Determine the [x, y] coordinate at the center of the cell enclosing the given text.  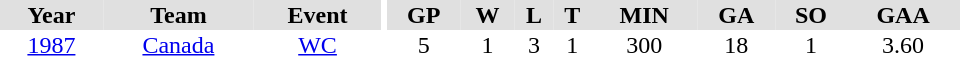
L [534, 15]
MIN [644, 15]
GAA [903, 15]
Year [52, 15]
3.60 [903, 45]
GP [424, 15]
300 [644, 45]
3 [534, 45]
5 [424, 45]
W [487, 15]
GA [736, 15]
Canada [178, 45]
Event [318, 15]
18 [736, 45]
T [572, 15]
1987 [52, 45]
WC [318, 45]
Team [178, 15]
SO [812, 15]
